Output the [X, Y] coordinate of the center of the cell containing the given text.  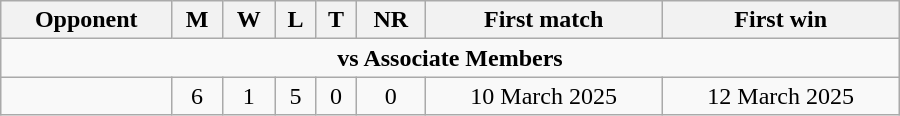
vs Associate Members [450, 58]
M [198, 20]
Opponent [86, 20]
NR [390, 20]
12 March 2025 [780, 96]
5 [296, 96]
First match [544, 20]
W [248, 20]
First win [780, 20]
T [336, 20]
6 [198, 96]
L [296, 20]
10 March 2025 [544, 96]
1 [248, 96]
